Extract the [X, Y] coordinate from the center of the cell holding the provided text.  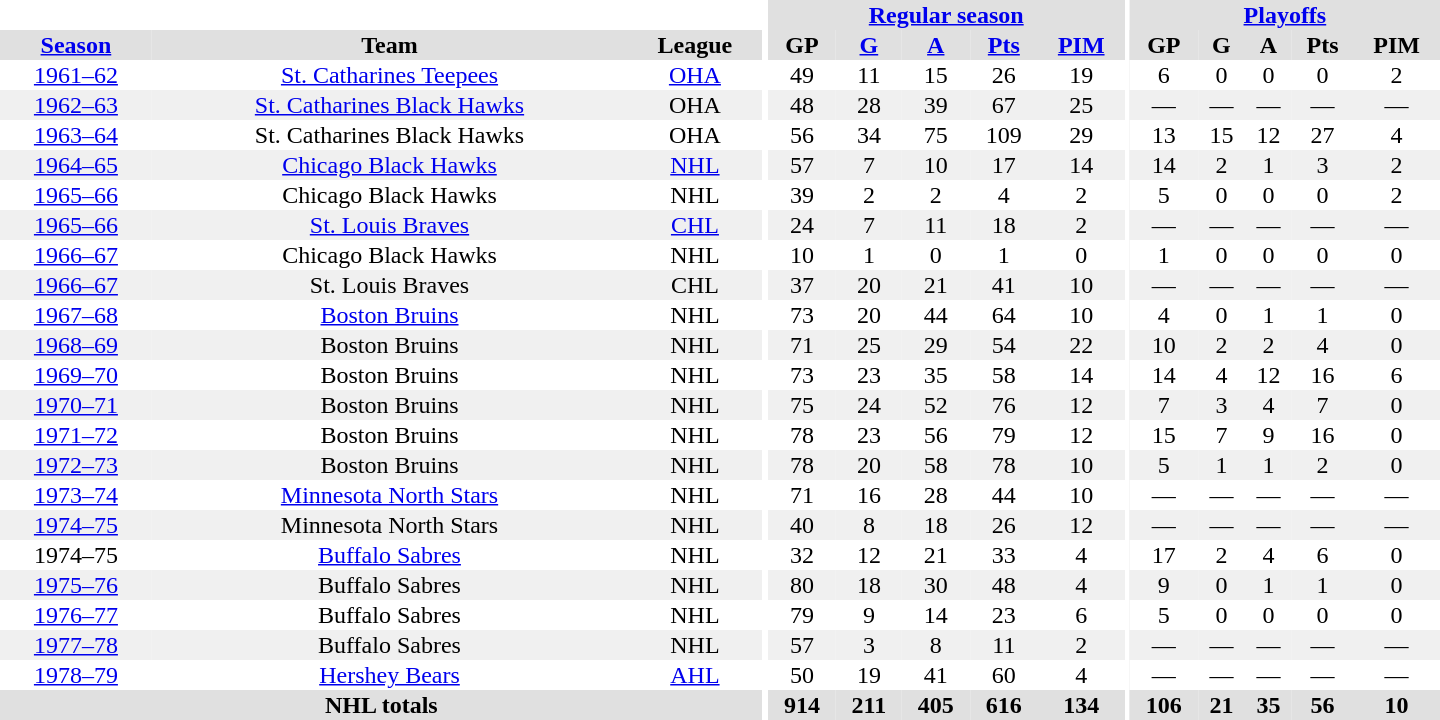
AHL [695, 675]
1976–77 [76, 615]
60 [1004, 675]
27 [1322, 135]
13 [1164, 135]
34 [869, 135]
49 [802, 75]
211 [869, 705]
1977–78 [76, 645]
405 [936, 705]
1975–76 [76, 585]
Hershey Bears [390, 675]
NHL totals [382, 705]
1963–64 [76, 135]
67 [1004, 105]
St. Catharines Teepees [390, 75]
1972–73 [76, 465]
52 [936, 405]
League [695, 45]
616 [1004, 705]
76 [1004, 405]
Team [390, 45]
1962–63 [76, 105]
Regular season [946, 15]
1969–70 [76, 375]
134 [1082, 705]
54 [1004, 345]
37 [802, 285]
1968–69 [76, 345]
109 [1004, 135]
1967–68 [76, 315]
1961–62 [76, 75]
914 [802, 705]
1970–71 [76, 405]
1973–74 [76, 495]
106 [1164, 705]
1978–79 [76, 675]
1971–72 [76, 435]
Season [76, 45]
33 [1004, 555]
1964–65 [76, 165]
80 [802, 585]
64 [1004, 315]
Playoffs [1285, 15]
50 [802, 675]
32 [802, 555]
22 [1082, 345]
40 [802, 525]
30 [936, 585]
